For the text-containing cell, return its midpoint in [X, Y] coordinate format. 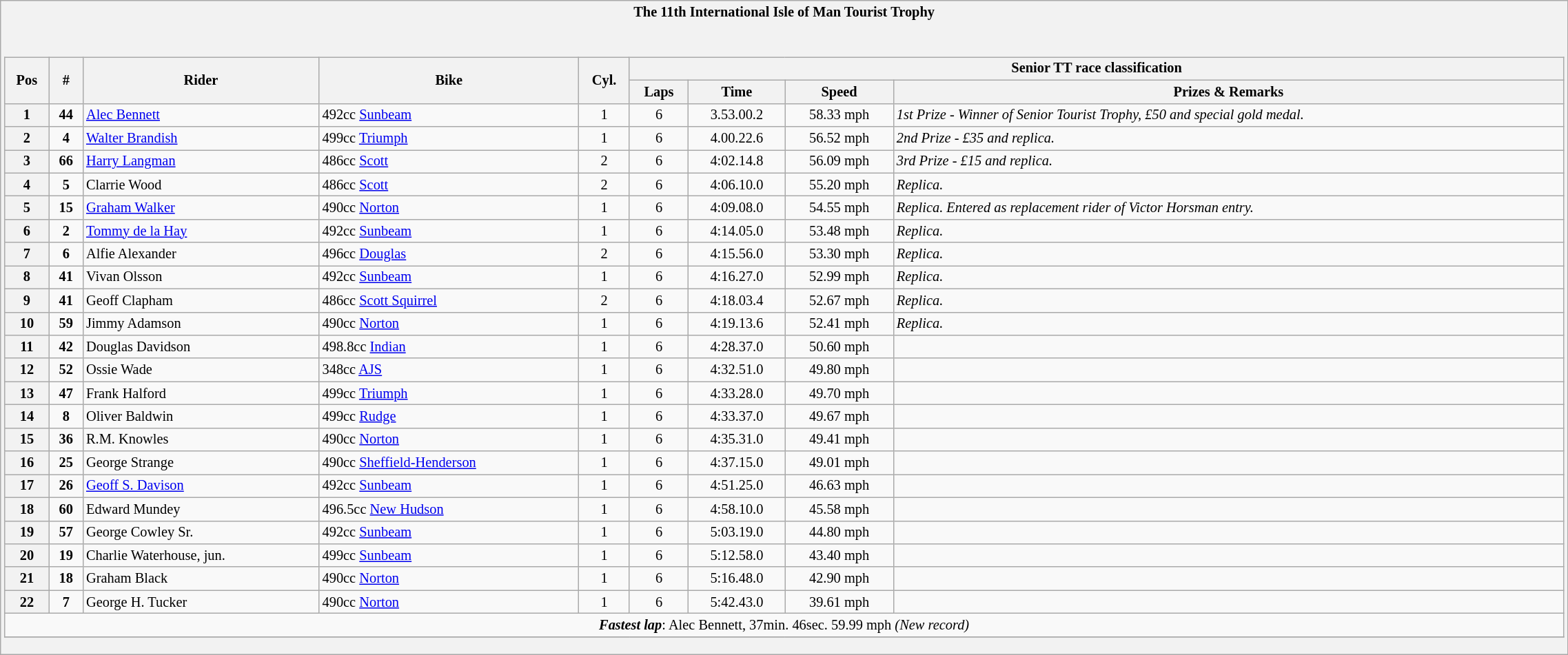
10 [26, 324]
Cyl. [604, 80]
Senior TT race classification [1097, 68]
4:14.05.0 [737, 231]
# [66, 80]
52.99 mph [839, 277]
53.30 mph [839, 254]
52.67 mph [839, 300]
4:33.28.0 [737, 393]
26 [66, 486]
53.48 mph [839, 231]
Graham Black [201, 579]
Alec Bennett [201, 115]
42.90 mph [839, 579]
Time [737, 92]
58.33 mph [839, 115]
4:15.56.0 [737, 254]
4:02.14.8 [737, 161]
Oliver Baldwin [201, 416]
The 11th International Isle of Man Tourist Trophy [784, 11]
45.58 mph [839, 509]
3rd Prize - £15 and replica. [1228, 161]
3 [26, 161]
49.41 mph [839, 439]
4:16.27.0 [737, 277]
52 [66, 370]
George Cowley Sr. [201, 532]
Rider [201, 80]
Geoff Clapham [201, 300]
11 [26, 346]
George Strange [201, 463]
22 [26, 602]
44 [66, 115]
Tommy de la Hay [201, 231]
Laps [659, 92]
57 [66, 532]
4:19.13.6 [737, 324]
4:37.15.0 [737, 463]
52.41 mph [839, 324]
14 [26, 416]
Pos [26, 80]
56.52 mph [839, 138]
39.61 mph [839, 602]
2nd Prize - £35 and replica. [1228, 138]
4:33.37.0 [737, 416]
5:12.58.0 [737, 555]
Clarrie Wood [201, 185]
499cc Sunbeam [449, 555]
25 [66, 463]
4:32.51.0 [737, 370]
4:35.31.0 [737, 439]
49.67 mph [839, 416]
56.09 mph [839, 161]
13 [26, 393]
3.53.00.2 [737, 115]
5:42.43.0 [737, 602]
60 [66, 509]
43.40 mph [839, 555]
Walter Brandish [201, 138]
Bike [449, 80]
Charlie Waterhouse, jun. [201, 555]
Vivan Olsson [201, 277]
49.01 mph [839, 463]
498.8cc Indian [449, 346]
348cc AJS [449, 370]
490cc Sheffield-Henderson [449, 463]
49.80 mph [839, 370]
4:28.37.0 [737, 346]
5:03.19.0 [737, 532]
4:18.03.4 [737, 300]
Harry Langman [201, 161]
Ossie Wade [201, 370]
44.80 mph [839, 532]
1st Prize - Winner of Senior Tourist Trophy, £50 and special gold medal. [1228, 115]
496.5cc New Hudson [449, 509]
54.55 mph [839, 207]
17 [26, 486]
Douglas Davidson [201, 346]
George H. Tucker [201, 602]
42 [66, 346]
16 [26, 463]
Alfie Alexander [201, 254]
12 [26, 370]
4:06.10.0 [737, 185]
59 [66, 324]
55.20 mph [839, 185]
36 [66, 439]
20 [26, 555]
4:51.25.0 [737, 486]
Jimmy Adamson [201, 324]
499cc Rudge [449, 416]
49.70 mph [839, 393]
Fastest lap: Alec Bennett, 37min. 46sec. 59.99 mph (New record) [784, 625]
Geoff S. Davison [201, 486]
496cc Douglas [449, 254]
46.63 mph [839, 486]
4:09.08.0 [737, 207]
66 [66, 161]
5:16.48.0 [737, 579]
Edward Mundey [201, 509]
4:58.10.0 [737, 509]
R.M. Knowles [201, 439]
9 [26, 300]
Graham Walker [201, 207]
21 [26, 579]
Replica. Entered as replacement rider of Victor Horsman entry. [1228, 207]
Speed [839, 92]
486cc Scott Squirrel [449, 300]
50.60 mph [839, 346]
47 [66, 393]
4.00.22.6 [737, 138]
Prizes & Remarks [1228, 92]
Frank Halford [201, 393]
